From the cell containing the given text, extract its center point as [x, y] coordinate. 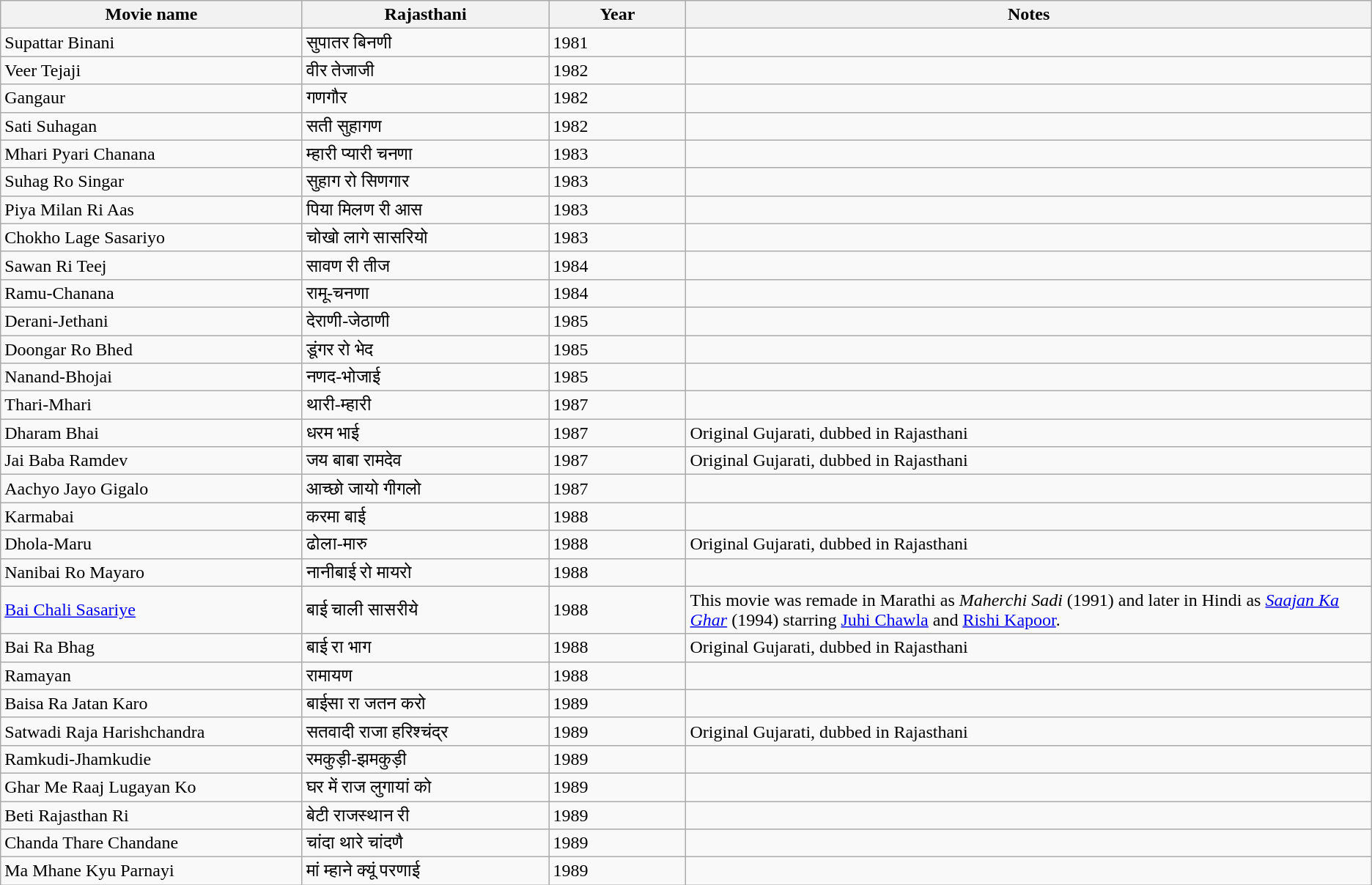
Doongar Ro Bhed [151, 349]
सावण री तीज [425, 265]
ढोला-मारु [425, 544]
Bai Ra Bhag [151, 648]
बाई चाली सासरीये [425, 610]
सुपातर बिनणी [425, 42]
नानीबाई रो मायरो [425, 572]
This movie was remade in Marathi as Maherchi Sadi (1991) and later in Hindi as Saajan Ka Ghar (1994) starring Juhi Chawla and Rishi Kapoor. [1029, 610]
Nanibai Ro Mayaro [151, 572]
Sati Suhagan [151, 126]
Sawan Ri Teej [151, 265]
Baisa Ra Jatan Karo [151, 703]
Rajasthani [425, 15]
गणगौर [425, 98]
Supattar Binani [151, 42]
सुहाग रो सिणगार [425, 182]
Movie name [151, 15]
Jai Baba Ramdev [151, 461]
Nanand-Bhojai [151, 377]
सती सुहागण [425, 126]
Beti Rajasthan Ri [151, 815]
धरम भाई [425, 433]
Piya Milan Ri Aas [151, 210]
Aachyo Jayo Gigalo [151, 489]
Suhag Ro Singar [151, 182]
Dhola-Maru [151, 544]
वीर तेजाजी [425, 70]
करमा बाई [425, 516]
Ghar Me Raaj Lugayan Ko [151, 787]
Year [617, 15]
जय बाबा रामदेव [425, 461]
चांदा थारे चांदणै [425, 843]
बाई रा भाग [425, 648]
मां म्हाने क्यूं परणाई [425, 871]
आच्छो जायो गीगलो [425, 489]
चोखो लागे सासरियो [425, 237]
Ma Mhane Kyu Parnayi [151, 871]
Chokho Lage Sasariyo [151, 237]
देराणी-जेठाणी [425, 321]
Mhari Pyari Chanana [151, 154]
Ramayan [151, 675]
Veer Tejaji [151, 70]
बाईसा रा जतन करो [425, 703]
नणद-भोजाई [425, 377]
पिया मिलण री आस [425, 210]
Thari-Mhari [151, 405]
डूंगर रो भेद [425, 349]
Ramu-Chanana [151, 293]
Karmabai [151, 516]
रामू-चनणा [425, 293]
Gangaur [151, 98]
Satwadi Raja Harishchandra [151, 731]
Dharam Bhai [151, 433]
रामायण [425, 675]
Bai Chali Sasariye [151, 610]
म्हारी प्यारी चनणा [425, 154]
1981 [617, 42]
सतवादी राजा हरिश्चंद्र [425, 731]
Chanda Thare Chandane [151, 843]
Derani-Jethani [151, 321]
Notes [1029, 15]
थारी-म्हारी [425, 405]
Ramkudi-Jhamkudie [151, 759]
घर में राज लुगायां को [425, 787]
रमकुड़ी-झमकुड़ी [425, 759]
बेटी राजस्थान री [425, 815]
